Provide the [X, Y] coordinate of the cell's center where the given text is located.  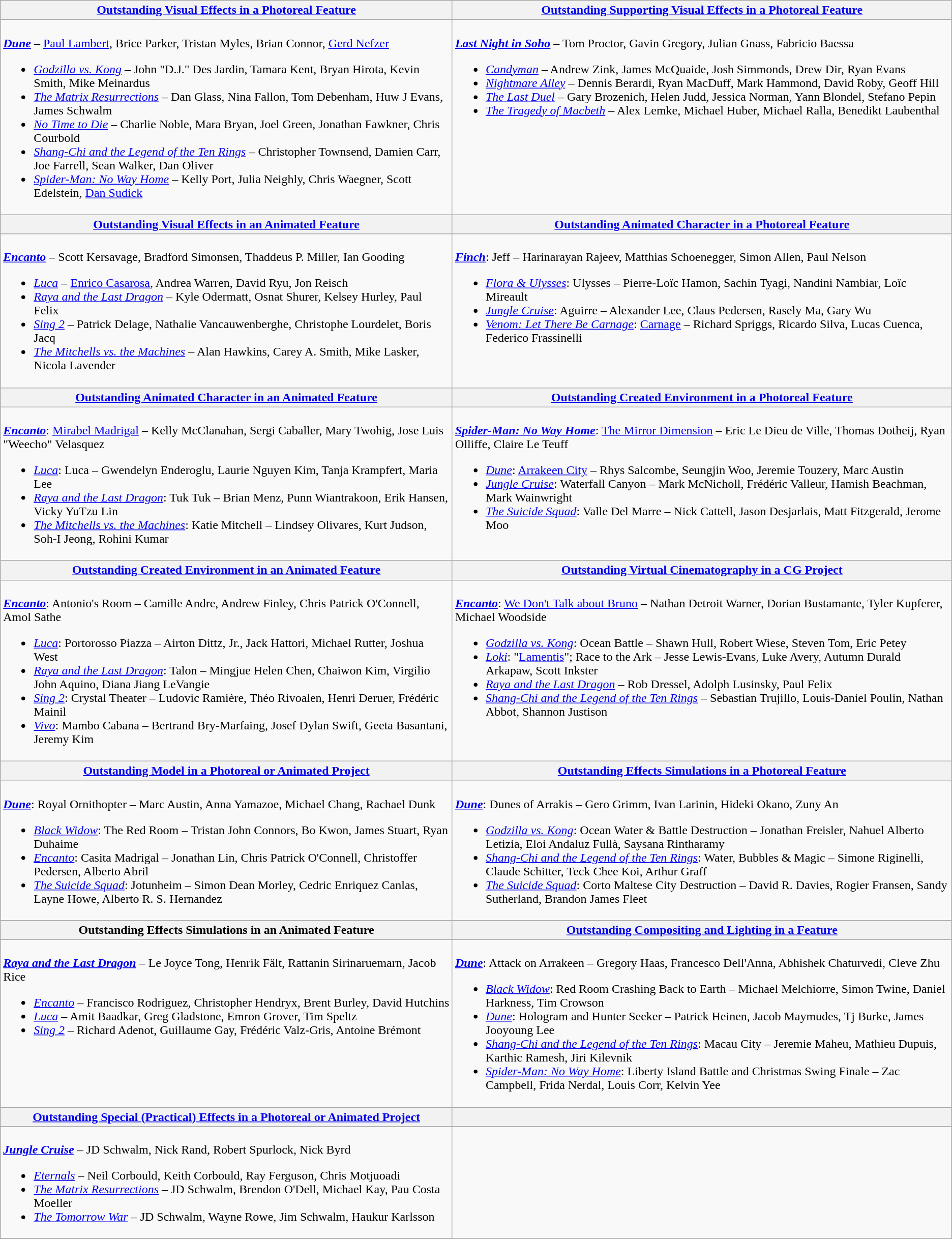
Outstanding Effects Simulations in an Animated Feature [227, 930]
Outstanding Effects Simulations in a Photoreal Feature [702, 771]
Outstanding Visual Effects in an Animated Feature [227, 224]
Outstanding Created Environment in an Animated Feature [227, 570]
Outstanding Special (Practical) Effects in a Photoreal or Animated Project [227, 1116]
Outstanding Created Environment in a Photoreal Feature [702, 397]
Outstanding Model in a Photoreal or Animated Project [227, 771]
Outstanding Compositing and Lighting in a Feature [702, 930]
Outstanding Supporting Visual Effects in a Photoreal Feature [702, 10]
Outstanding Virtual Cinematography in a CG Project [702, 570]
Outstanding Animated Character in a Photoreal Feature [702, 224]
Outstanding Visual Effects in a Photoreal Feature [227, 10]
Outstanding Animated Character in an Animated Feature [227, 397]
